Find where the given text appears and provide that cell's center as [X, Y] coordinate. 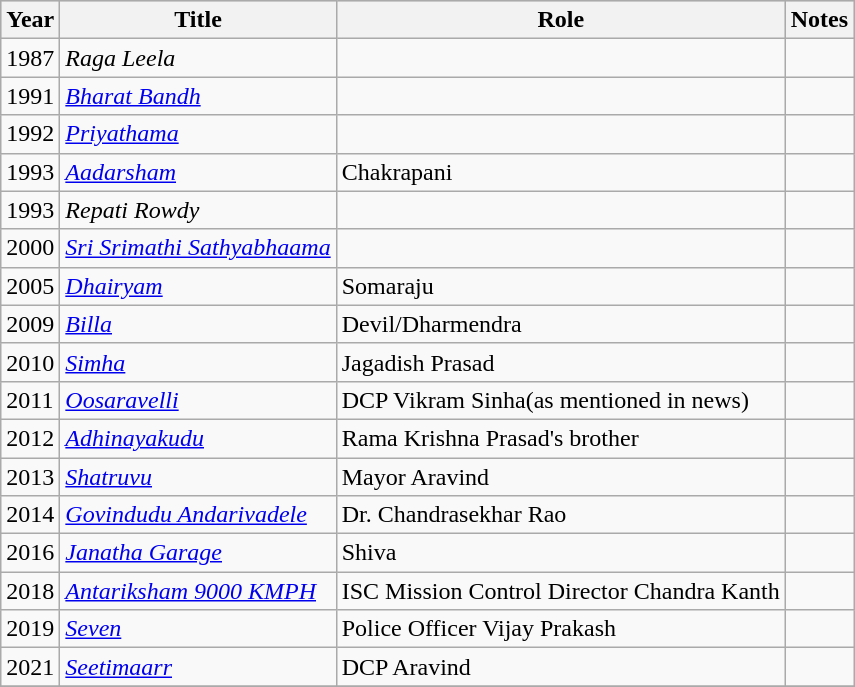
1991 [30, 96]
Shiva [560, 553]
Repati Rowdy [198, 210]
Role [560, 20]
2016 [30, 553]
Dr. Chandrasekhar Rao [560, 515]
Bharat Bandh [198, 96]
Adhinayakudu [198, 438]
Raga Leela [198, 58]
DCP Vikram Sinha(as mentioned in news) [560, 400]
2021 [30, 667]
Shatruvu [198, 477]
2018 [30, 591]
2005 [30, 286]
Billa [198, 324]
Govindudu Andarivadele [198, 515]
2010 [30, 362]
Oosaravelli [198, 400]
Jagadish Prasad [560, 362]
Rama Krishna Prasad's brother [560, 438]
Mayor Aravind [560, 477]
Year [30, 20]
Simha [198, 362]
Notes [819, 20]
Antariksham 9000 KMPH [198, 591]
Chakrapani [560, 172]
Devil/Dharmendra [560, 324]
Dhairyam [198, 286]
1987 [30, 58]
Seetimaarr [198, 667]
2011 [30, 400]
Title [198, 20]
1992 [30, 134]
Sri Srimathi Sathyabhaama [198, 248]
2014 [30, 515]
Seven [198, 629]
2019 [30, 629]
2013 [30, 477]
Janatha Garage [198, 553]
2012 [30, 438]
Police Officer Vijay Prakash [560, 629]
2000 [30, 248]
2009 [30, 324]
Priyathama [198, 134]
Somaraju [560, 286]
Aadarsham [198, 172]
ISC Mission Control Director Chandra Kanth [560, 591]
DCP Aravind [560, 667]
